Return [x, y] of the center of cell containing provided text 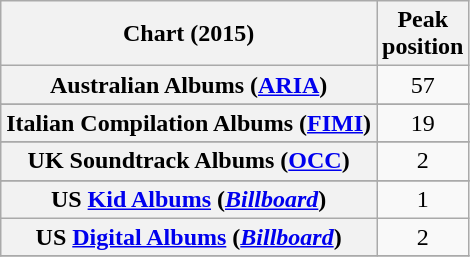
1 [423, 199]
UK Soundtrack Albums (OCC) [189, 161]
US Digital Albums (Billboard) [189, 237]
19 [423, 123]
Australian Albums (ARIA) [189, 85]
Italian Compilation Albums (FIMI) [189, 123]
57 [423, 85]
Chart (2015) [189, 34]
US Kid Albums (Billboard) [189, 199]
Peakposition [423, 34]
